Provide the [X, Y] coordinate of the cell's center where the given text is located.  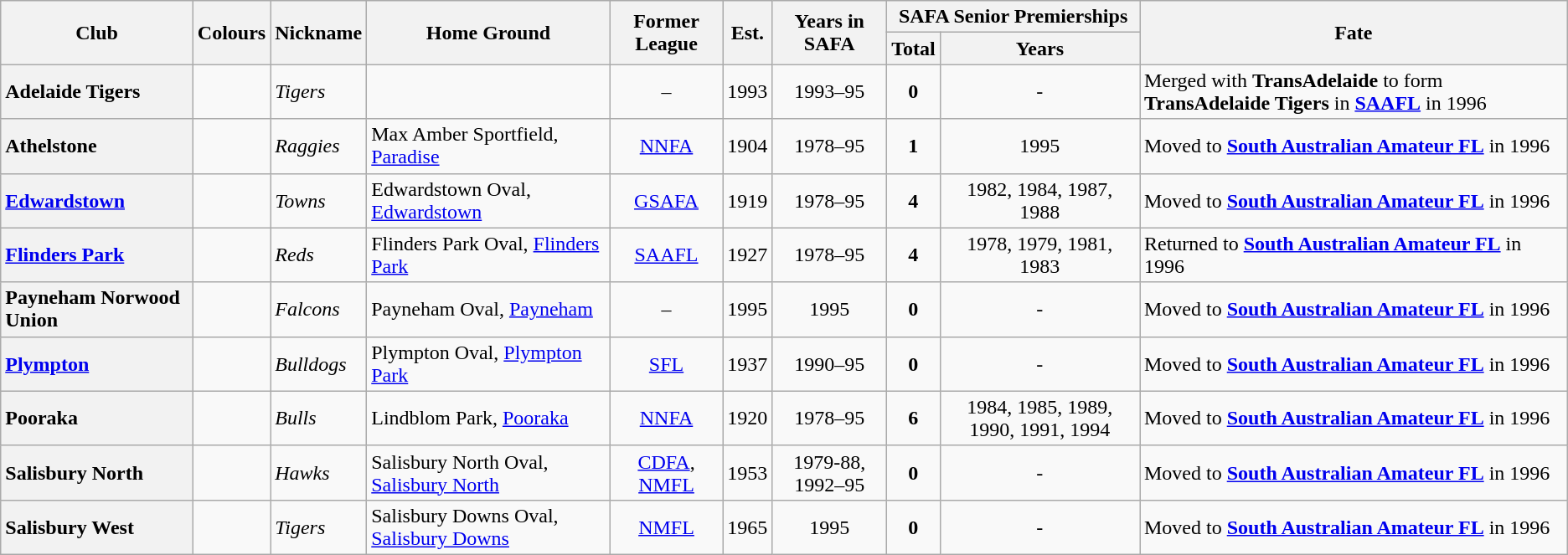
1982, 1984, 1987, 1988 [1039, 201]
Adelaide Tigers [97, 92]
NMFL [667, 527]
Club [97, 33]
SAFA Senior Premierships [1014, 17]
Plympton [97, 363]
Years [1039, 49]
Salisbury North Oval, Salisbury North [488, 472]
1904 [747, 146]
Raggies [318, 146]
Towns [318, 201]
Payneham Oval, Payneham [488, 310]
Bulldogs [318, 363]
Reds [318, 254]
1990–95 [829, 363]
Flinders Park [97, 254]
Max Amber Sportfield, Paradise [488, 146]
Merged with TransAdelaide to form TransAdelaide Tigers in SAAFL in 1996 [1354, 92]
Salisbury Downs Oval, Salisbury Downs [488, 527]
Salisbury North [97, 472]
Flinders Park Oval, Flinders Park [488, 254]
Years in SAFA [829, 33]
1937 [747, 363]
Athelstone [97, 146]
Colours [231, 33]
Est. [747, 33]
Pooraka [97, 419]
Returned to South Australian Amateur FL in 1996 [1354, 254]
1920 [747, 419]
Salisbury West [97, 527]
Falcons [318, 310]
6 [914, 419]
1978, 1979, 1981, 1983 [1039, 254]
Payneham Norwood Union [97, 310]
1979-88, 1992–95 [829, 472]
1993 [747, 92]
Lindblom Park, Pooraka [488, 419]
Bulls [318, 419]
1 [914, 146]
1993–95 [829, 92]
Total [914, 49]
1953 [747, 472]
GSAFA [667, 201]
Former League [667, 33]
1965 [747, 527]
Hawks [318, 472]
CDFA, NMFL [667, 472]
Fate [1354, 33]
1927 [747, 254]
SFL [667, 363]
Nickname [318, 33]
SAAFL [667, 254]
1984, 1985, 1989, 1990, 1991, 1994 [1039, 419]
Edwardstown Oval, Edwardstown [488, 201]
1919 [747, 201]
Plympton Oval, Plympton Park [488, 363]
Home Ground [488, 33]
Edwardstown [97, 201]
